Detect which cell encompasses the target text, then output its (X, Y) center coordinate. 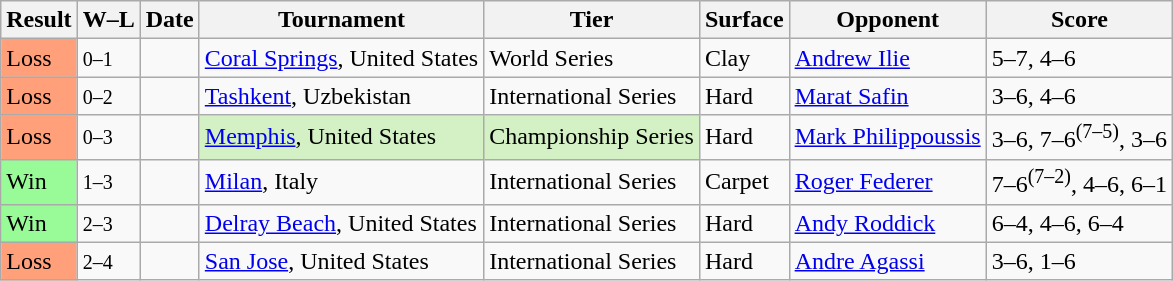
0–2 (108, 96)
Date (170, 20)
Mark Philippoussis (888, 138)
Coral Springs, United States (341, 58)
3–6, 7–6(7–5), 3–6 (1079, 138)
7–6(7–2), 4–6, 6–1 (1079, 182)
San Jose, United States (341, 261)
Andrew Ilie (888, 58)
6–4, 4–6, 6–4 (1079, 223)
Carpet (744, 182)
2–3 (108, 223)
Tournament (341, 20)
2–4 (108, 261)
W–L (108, 20)
Marat Safin (888, 96)
Opponent (888, 20)
Memphis, United States (341, 138)
Andre Agassi (888, 261)
Result (39, 20)
0–3 (108, 138)
Tashkent, Uzbekistan (341, 96)
World Series (592, 58)
3–6, 1–6 (1079, 261)
Tier (592, 20)
0–1 (108, 58)
3–6, 4–6 (1079, 96)
Andy Roddick (888, 223)
Delray Beach, United States (341, 223)
Surface (744, 20)
Clay (744, 58)
1–3 (108, 182)
Milan, Italy (341, 182)
Roger Federer (888, 182)
Score (1079, 20)
Championship Series (592, 138)
5–7, 4–6 (1079, 58)
